Return [x, y] of the center of cell containing provided text 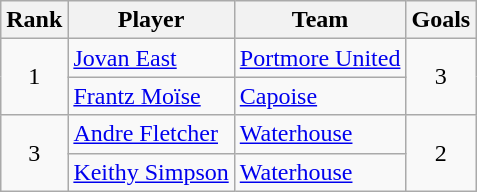
Jovan East [151, 58]
Keithy Simpson [151, 172]
2 [441, 153]
Portmore United [320, 58]
Player [151, 20]
Team [320, 20]
Frantz Moïse [151, 96]
1 [34, 77]
Andre Fletcher [151, 134]
Rank [34, 20]
Capoise [320, 96]
Goals [441, 20]
